Capture the cell that displays the provided text and extract its [x, y] central coordinate. 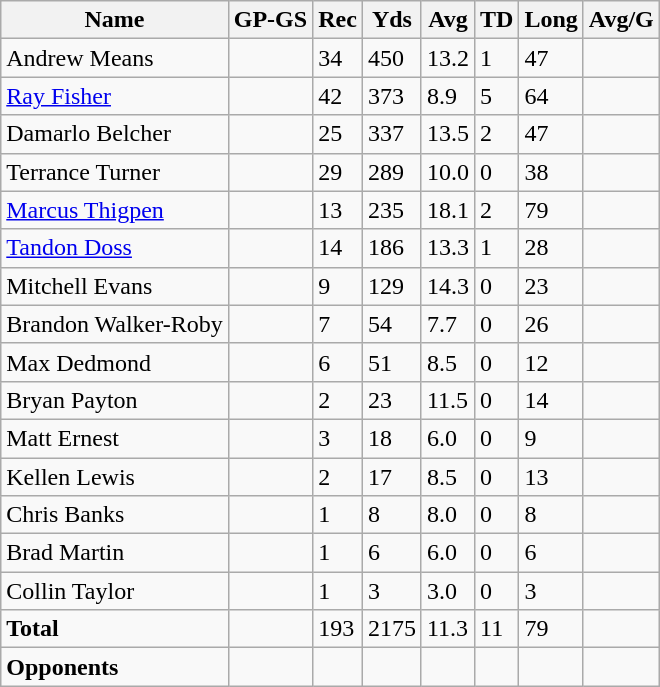
2175 [392, 629]
Rec [338, 20]
235 [392, 210]
Yds [392, 20]
450 [392, 58]
11.3 [448, 629]
129 [392, 286]
3.0 [448, 591]
Brad Martin [115, 553]
Name [115, 20]
Chris Banks [115, 515]
373 [392, 96]
Tandon Doss [115, 248]
Terrance Turner [115, 172]
34 [338, 58]
186 [392, 248]
Avg/G [621, 20]
8.0 [448, 515]
13.2 [448, 58]
Opponents [115, 667]
13.5 [448, 134]
Avg [448, 20]
Brandon Walker-Roby [115, 324]
10.0 [448, 172]
Bryan Payton [115, 400]
Matt Ernest [115, 438]
51 [392, 362]
18.1 [448, 210]
7 [338, 324]
Mitchell Evans [115, 286]
13.3 [448, 248]
11.5 [448, 400]
Max Dedmond [115, 362]
193 [338, 629]
Kellen Lewis [115, 477]
29 [338, 172]
7.7 [448, 324]
337 [392, 134]
Andrew Means [115, 58]
Collin Taylor [115, 591]
GP-GS [270, 20]
26 [551, 324]
5 [496, 96]
17 [392, 477]
Damarlo Belcher [115, 134]
Total [115, 629]
12 [551, 362]
28 [551, 248]
38 [551, 172]
64 [551, 96]
8.9 [448, 96]
54 [392, 324]
14.3 [448, 286]
18 [392, 438]
TD [496, 20]
Long [551, 20]
289 [392, 172]
11 [496, 629]
42 [338, 96]
25 [338, 134]
Ray Fisher [115, 96]
Marcus Thigpen [115, 210]
